Return the [x, y] coordinate for the center point of the cell that contains the specified text.  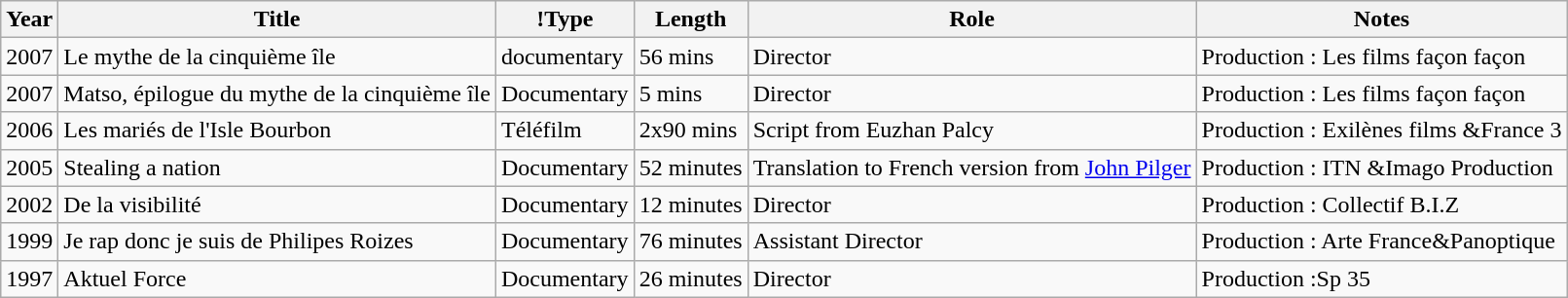
2x90 mins [691, 130]
Production : Exilènes films &France 3 [1382, 130]
De la visibilité [277, 205]
1999 [29, 242]
5 mins [691, 93]
Production : ITN &Imago Production [1382, 168]
2006 [29, 130]
1997 [29, 279]
Script from Euzhan Palcy [971, 130]
Le mythe de la cinquième île [277, 56]
!Type [565, 19]
Translation to French version from John Pilger [971, 168]
Notes [1382, 19]
Production : Arte France&Panoptique [1382, 242]
Matso, épilogue du mythe de la cinquième île [277, 93]
12 minutes [691, 205]
Role [971, 19]
Les mariés de l'Isle Bourbon [277, 130]
Title [277, 19]
2005 [29, 168]
Aktuel Force [277, 279]
Length [691, 19]
documentary [565, 56]
Stealing a nation [277, 168]
Téléfilm [565, 130]
2002 [29, 205]
Production :Sp 35 [1382, 279]
Year [29, 19]
56 mins [691, 56]
Production : Collectif B.I.Z [1382, 205]
52 minutes [691, 168]
26 minutes [691, 279]
Je rap donc je suis de Philipes Roizes [277, 242]
Assistant Director [971, 242]
76 minutes [691, 242]
